Return [x, y] of the center of cell containing provided text 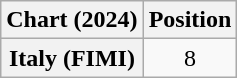
Chart (2024) [72, 20]
Position [190, 20]
Italy (FIMI) [72, 58]
8 [190, 58]
